Find where the given text appears and provide that cell's center as [X, Y] coordinate. 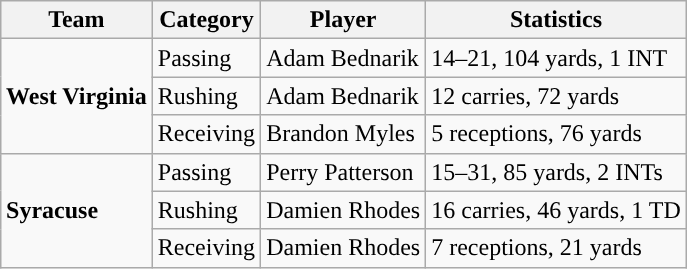
Category [206, 20]
12 carries, 72 yards [556, 96]
Perry Patterson [344, 172]
Team [77, 20]
14–21, 104 yards, 1 INT [556, 58]
Syracuse [77, 210]
15–31, 85 yards, 2 INTs [556, 172]
16 carries, 46 yards, 1 TD [556, 210]
7 receptions, 21 yards [556, 248]
Statistics [556, 20]
West Virginia [77, 96]
Brandon Myles [344, 134]
5 receptions, 76 yards [556, 134]
Player [344, 20]
